Extract the (x, y) coordinate from the center of the cell holding the provided text.  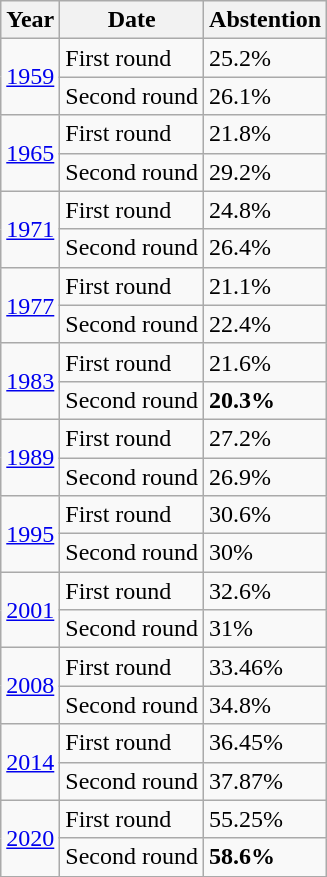
26.1% (266, 96)
21.8% (266, 134)
26.4% (266, 248)
2014 (30, 762)
1995 (30, 534)
58.6% (266, 857)
26.9% (266, 477)
33.46% (266, 667)
2001 (30, 610)
37.87% (266, 781)
1971 (30, 229)
31% (266, 629)
Date (132, 20)
25.2% (266, 58)
36.45% (266, 743)
24.8% (266, 210)
Abstention (266, 20)
1977 (30, 305)
2020 (30, 838)
1965 (30, 153)
32.6% (266, 591)
30.6% (266, 515)
34.8% (266, 705)
2008 (30, 686)
29.2% (266, 172)
1983 (30, 381)
22.4% (266, 324)
30% (266, 553)
21.6% (266, 362)
21.1% (266, 286)
55.25% (266, 819)
20.3% (266, 400)
27.2% (266, 438)
Year (30, 20)
1959 (30, 77)
1989 (30, 457)
